Scan for the cell matching the given text and deliver its [x, y] coordinate at center. 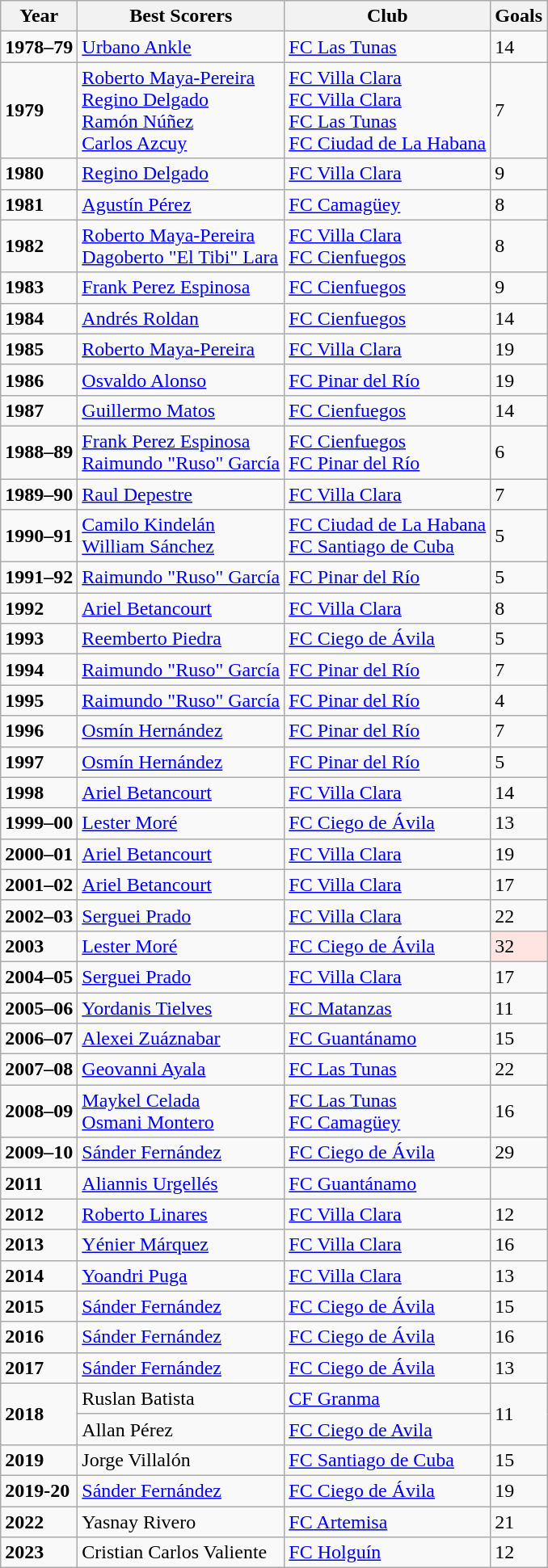
Aliannis Urgellés [181, 1183]
2016 [39, 1337]
2011 [39, 1183]
1983 [39, 288]
Yoandri Puga [181, 1276]
1987 [39, 410]
Andrés Roldan [181, 318]
Osvaldo Alonso [181, 380]
Reemberto Piedra [181, 639]
FC Las TunasFC Camagüey [388, 1112]
Frank Perez Espinosa Raimundo "Ruso" García [181, 452]
2013 [39, 1245]
2017 [39, 1368]
2008–09 [39, 1112]
2012 [39, 1214]
1992 [39, 608]
Raul Depestre [181, 494]
2015 [39, 1306]
2004–05 [39, 977]
32 [519, 946]
2005–06 [39, 1007]
1986 [39, 380]
2009–10 [39, 1153]
Ruslan Batista [181, 1398]
Alexei Zuáznabar [181, 1039]
1999–00 [39, 823]
4 [519, 700]
2014 [39, 1276]
1978–79 [39, 47]
1993 [39, 639]
FC Matanzas [388, 1007]
Agustín Pérez [181, 204]
2023 [39, 1553]
FC Santiago de Cuba [388, 1460]
Yordanis Tielves [181, 1007]
Club [388, 16]
1985 [39, 349]
Yasnay Rivero [181, 1521]
Roberto Maya-Pereira [181, 349]
21 [519, 1521]
6 [519, 452]
Roberto Linares [181, 1214]
Yénier Márquez [181, 1245]
2003 [39, 946]
Jorge Villalón [181, 1460]
2018 [39, 1414]
1989–90 [39, 494]
1995 [39, 700]
1996 [39, 731]
Geovanni Ayala [181, 1070]
Urbano Ankle [181, 47]
FC Villa Clara FC Cienfuegos [388, 246]
Camilo Kindelán William Sánchez [181, 536]
1980 [39, 174]
FC Cienfuegos FC Pinar del Río [388, 452]
Frank Perez Espinosa [181, 288]
2006–07 [39, 1039]
1984 [39, 318]
FC Holguín [388, 1553]
2000–01 [39, 854]
1988–89 [39, 452]
FC Ciego de Avila [388, 1429]
Cristian Carlos Valiente [181, 1553]
1991–92 [39, 578]
Maykel Celada Osmani Montero [181, 1112]
2022 [39, 1521]
2002–03 [39, 915]
2019-20 [39, 1490]
Goals [519, 16]
1982 [39, 246]
FC Camagüey [388, 204]
1997 [39, 762]
CF Granma [388, 1398]
1998 [39, 792]
Roberto Maya-Pereira Dagoberto "El Tibi" Lara [181, 246]
FC Ciudad de La Habana FC Santiago de Cuba [388, 536]
Best Scorers [181, 16]
Guillermo Matos [181, 410]
29 [519, 1153]
1979 [39, 110]
2007–08 [39, 1070]
2001–02 [39, 885]
1994 [39, 670]
1981 [39, 204]
Year [39, 16]
Regino Delgado [181, 174]
2019 [39, 1460]
FC Villa Clara FC Villa Clara FC Las Tunas FC Ciudad de La Habana [388, 110]
Allan Pérez [181, 1429]
Roberto Maya-Pereira Regino Delgado Ramón Núñez Carlos Azcuy [181, 110]
FC Artemisa [388, 1521]
1990–91 [39, 536]
